Extract the [x, y] coordinate from the center of the cell holding the provided text.  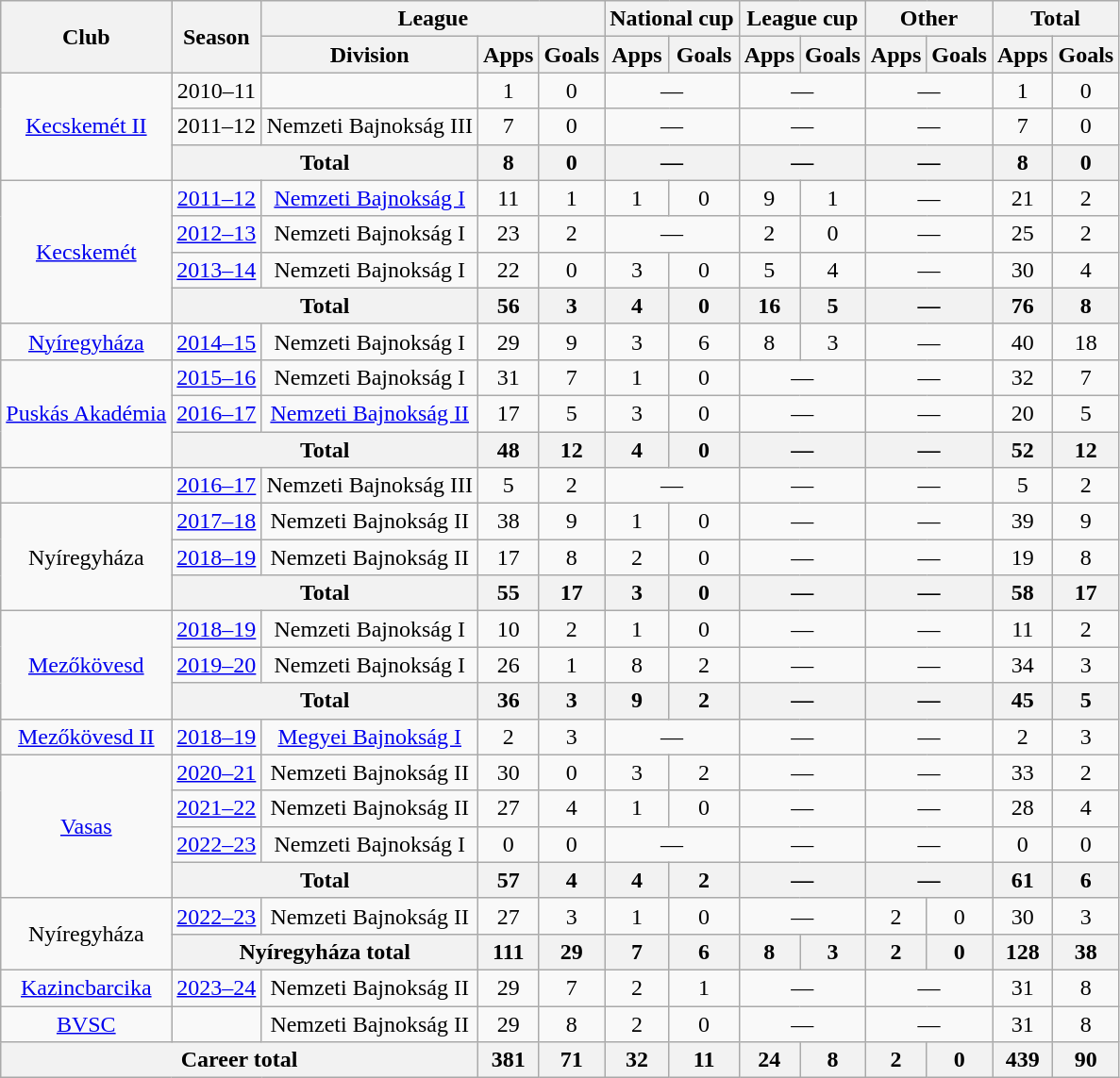
Career total [240, 1060]
2021–22 [217, 808]
Club [87, 37]
League [433, 19]
34 [1023, 665]
24 [769, 1060]
28 [1023, 808]
2015–16 [217, 377]
Other [928, 19]
2020–21 [217, 772]
22 [509, 270]
Nyíregyháza total [325, 952]
381 [509, 1060]
2013–14 [217, 270]
19 [1023, 557]
58 [1023, 593]
2010–11 [217, 91]
2017–18 [217, 522]
40 [1023, 341]
111 [509, 952]
Megyei Bajnokság I [370, 737]
Puskás Akadémia [87, 413]
Mezőkövesd [87, 665]
26 [509, 665]
Kazincbarcika [87, 987]
Mezőkövesd II [87, 737]
25 [1023, 234]
2014–15 [217, 341]
18 [1086, 341]
2023–24 [217, 987]
2012–13 [217, 234]
2019–20 [217, 665]
90 [1086, 1060]
10 [509, 629]
52 [1023, 450]
League cup [802, 19]
Division [370, 55]
National cup [672, 19]
36 [509, 701]
33 [1023, 772]
48 [509, 450]
16 [769, 306]
56 [509, 306]
Kecskemét [87, 252]
57 [509, 880]
128 [1023, 952]
439 [1023, 1060]
21 [1023, 198]
Vasas [87, 826]
Season [217, 37]
71 [572, 1060]
20 [1023, 413]
BVSC [87, 1023]
61 [1023, 880]
76 [1023, 306]
23 [509, 234]
55 [509, 593]
Kecskemét II [87, 126]
39 [1023, 522]
45 [1023, 701]
